From the cell containing the given text, extract its center point as (x, y) coordinate. 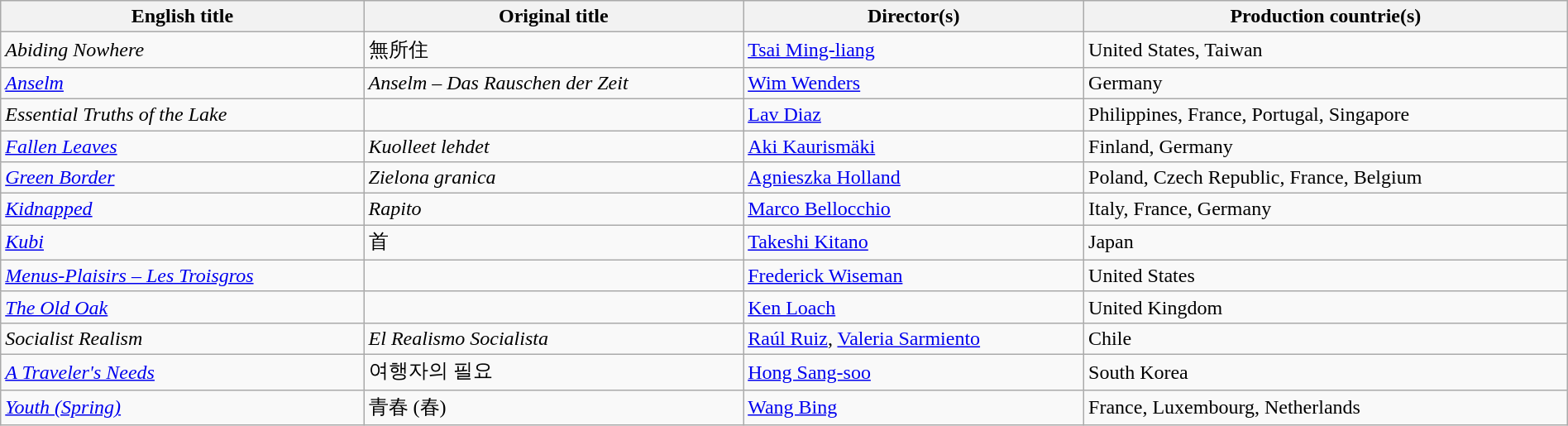
首 (554, 243)
Finland, Germany (1327, 146)
여행자의 필요 (554, 372)
Anselm – Das Rauschen der Zeit (554, 83)
Tsai Ming-liang (914, 50)
United Kingdom (1327, 307)
Wim Wenders (914, 83)
Production countrie(s) (1327, 17)
Kubi (182, 243)
Raúl Ruiz, Valeria Sarmiento (914, 338)
Rapito (554, 209)
Zielona granica (554, 178)
Kidnapped (182, 209)
El Realismo Socialista (554, 338)
Marco Bellocchio (914, 209)
Poland, Czech Republic, France, Belgium (1327, 178)
A Traveler's Needs (182, 372)
Wang Bing (914, 407)
Kuolleet lehdet (554, 146)
Japan (1327, 243)
Fallen Leaves (182, 146)
France, Luxembourg, Netherlands (1327, 407)
Italy, France, Germany (1327, 209)
Anselm (182, 83)
South Korea (1327, 372)
Chile (1327, 338)
United States, Taiwan (1327, 50)
無所住 (554, 50)
English title (182, 17)
Director(s) (914, 17)
Hong Sang-soo (914, 372)
Youth (Spring) (182, 407)
Takeshi Kitano (914, 243)
青春 (春) (554, 407)
Agnieszka Holland (914, 178)
Lav Diaz (914, 114)
Philippines, France, Portugal, Singapore (1327, 114)
Aki Kaurismäki (914, 146)
Essential Truths of the Lake (182, 114)
Frederick Wiseman (914, 275)
United States (1327, 275)
Menus-Plaisirs – Les Troisgros (182, 275)
Green Border (182, 178)
Ken Loach (914, 307)
Germany (1327, 83)
Original title (554, 17)
Socialist Realism (182, 338)
The Old Oak (182, 307)
Abiding Nowhere (182, 50)
